Identify which cell holds the provided text, then report its [X, Y] central coordinate. 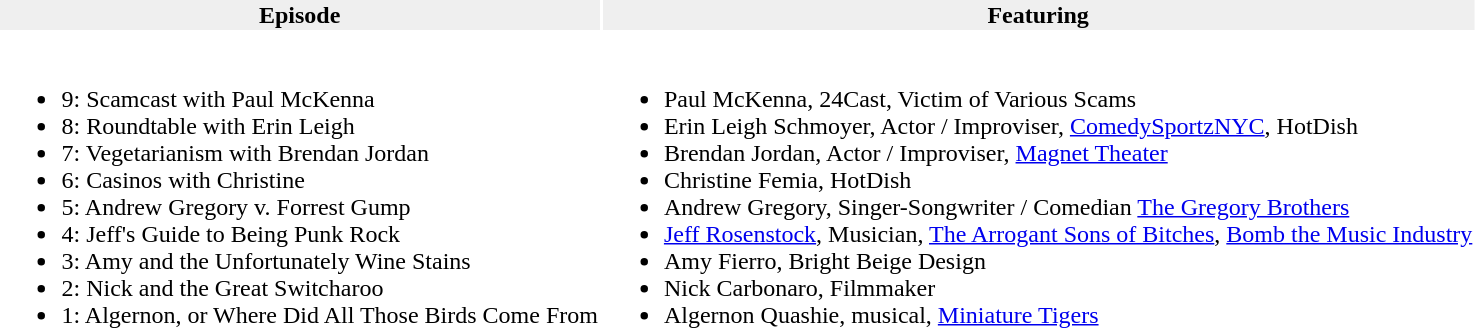
Featuring [1038, 15]
Episode [300, 15]
